Return (X, Y) of the center of cell containing provided text 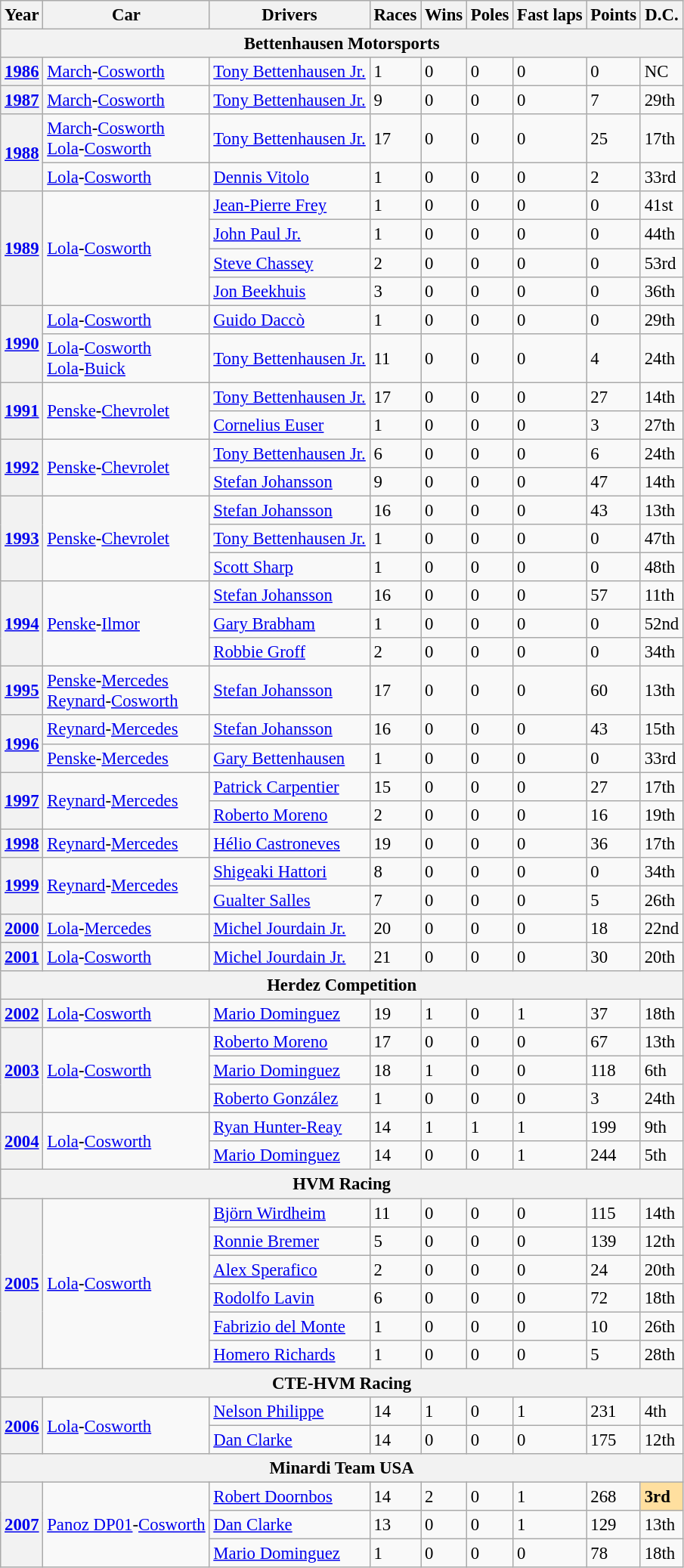
Penske-MercedesReynard-Cosworth (126, 691)
Drivers (289, 15)
27th (661, 425)
1996 (22, 744)
HVM Racing (342, 1184)
Patrick Carpentier (289, 787)
47th (661, 539)
2000 (22, 929)
Minardi Team USA (342, 1468)
Wins (444, 15)
Hélio Castroneves (289, 843)
115 (614, 1213)
3rd (661, 1497)
1999 (22, 886)
78 (614, 1554)
13 (395, 1525)
Penske-Mercedes (126, 758)
Shigeaki Hattori (289, 872)
Jon Beekhuis (289, 291)
Panoz DP01-Cosworth (126, 1525)
36 (614, 843)
57 (614, 595)
Points (614, 15)
March-CosworthLola-Cosworth (126, 139)
28th (661, 1355)
11th (661, 595)
24 (614, 1270)
1989 (22, 249)
2003 (22, 1070)
Roberto González (289, 1099)
D.C. (661, 15)
36th (661, 291)
Car (126, 15)
129 (614, 1525)
Lola-CosworthLola-Buick (126, 358)
19th (661, 815)
139 (614, 1241)
2006 (22, 1425)
1986 (22, 72)
1995 (22, 691)
268 (614, 1497)
10 (614, 1326)
5th (661, 1155)
Scott Sharp (289, 568)
John Paul Jr. (289, 234)
1990 (22, 344)
52nd (661, 624)
1991 (22, 411)
6th (661, 1071)
30 (614, 957)
Year (22, 15)
1997 (22, 801)
175 (614, 1440)
Races (395, 15)
1987 (22, 101)
Nelson Philippe (289, 1412)
Fabrizio del Monte (289, 1326)
Dennis Vitolo (289, 178)
Jean-Pierre Frey (289, 206)
NC (661, 72)
Lola-Mercedes (126, 929)
Björn Wirdheim (289, 1213)
199 (614, 1127)
Cornelius Euser (289, 425)
1993 (22, 538)
Alex Sperafico (289, 1270)
Ronnie Bremer (289, 1241)
2002 (22, 1014)
60 (614, 691)
41st (661, 206)
67 (614, 1042)
48th (661, 568)
2001 (22, 957)
1992 (22, 467)
Gary Bettenhausen (289, 758)
21 (395, 957)
231 (614, 1412)
2004 (22, 1141)
25 (614, 139)
15 (395, 787)
Gualter Salles (289, 900)
Robbie Groff (289, 652)
Guido Daccò (289, 320)
1994 (22, 624)
1998 (22, 843)
4th (661, 1412)
244 (614, 1155)
72 (614, 1297)
9th (661, 1127)
Herdez Competition (342, 985)
44th (661, 234)
Steve Chassey (289, 263)
Penske-Ilmor (126, 624)
Bettenhausen Motorsports (342, 44)
8 (395, 872)
Robert Doornbos (289, 1497)
1988 (22, 153)
2007 (22, 1525)
20 (395, 929)
Homero Richards (289, 1355)
CTE-HVM Racing (342, 1383)
Ryan Hunter-Reay (289, 1127)
47 (614, 482)
4 (614, 358)
Rodolfo Lavin (289, 1297)
37 (614, 1014)
2005 (22, 1284)
15th (661, 730)
118 (614, 1071)
Fast laps (550, 15)
53rd (661, 263)
Gary Brabham (289, 624)
Poles (490, 15)
22nd (661, 929)
